Scan for the cell matching the given text and deliver its (X, Y) coordinate at center. 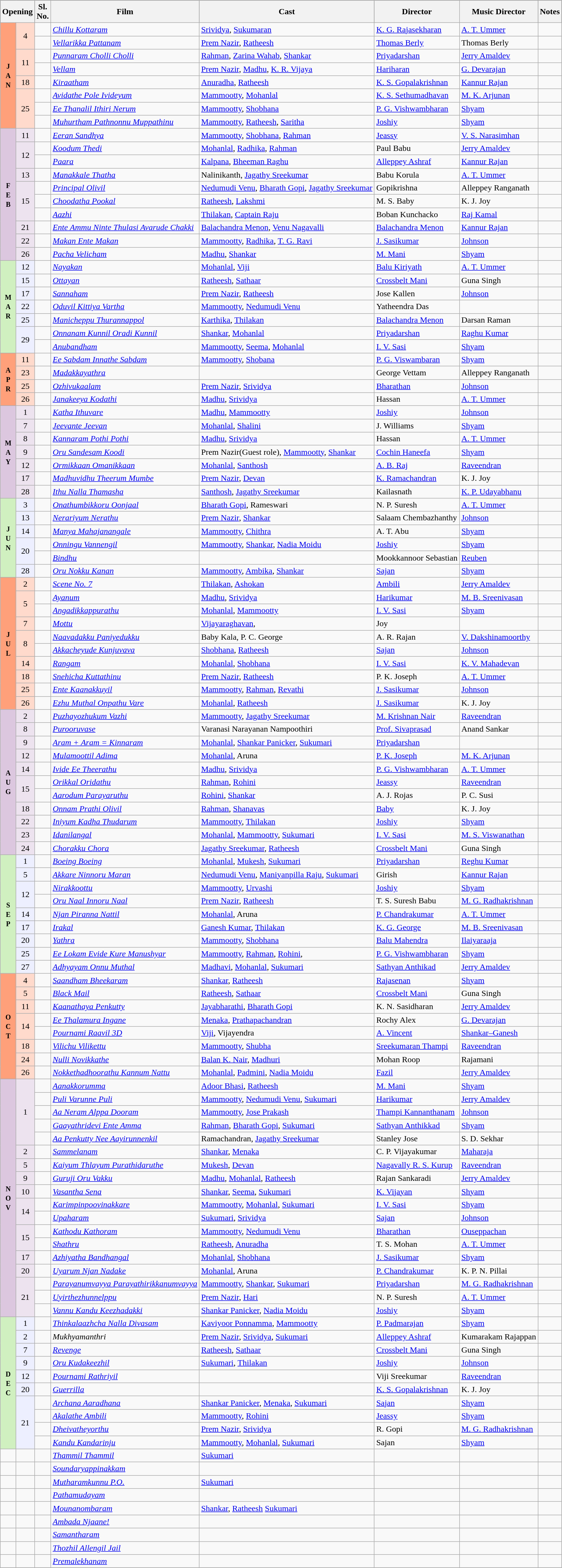
Rahman, Zarina Wahab, Shankar (287, 56)
Thammil Thammil (125, 1456)
Mammootty, Shankar, Sukumari (287, 1284)
Punnaram Cholli Cholli (125, 56)
Ente Ammu Ninte Thulasi Avarude Chakki (125, 228)
Raghu Kumar (498, 333)
Rajan Sankaradi (417, 1178)
Kaiyum Thlayum Purathidaruthe (125, 1165)
Balu Kiriyath (417, 267)
V. S. Narasimhan (498, 135)
Mammootty, Jose Prakash (287, 1112)
Shankar, Ratheesh Sukumari (287, 1508)
Vellarikka Pattanam (125, 43)
Kaviyoor Ponnamma, Mammootty (287, 1323)
Thinkalaazhcha Nalla Divasam (125, 1323)
Thampi Kannanthanam (417, 1112)
Vellam (125, 69)
Varanasi Narayanan Nampoothiri (287, 729)
Aa Neram Alppa Dooram (125, 1112)
Sathyan Anthikkad (417, 1125)
K. G. Rajasekharan (417, 29)
Kumarakam Rajappan (498, 1337)
Mammootty, Seema, Mohanlal (287, 346)
Mookkannoor Sebastian (417, 557)
Bharath Gopi, Rameswari (287, 505)
Mammootty, Rahman, Rohini, (287, 954)
Madhuvidhu Theerum Mumbe (125, 478)
Azhiyatha Bandhangal (125, 1258)
JAN (8, 76)
Boban Kunchacko (417, 214)
Mohanlal, Ratheesh (287, 703)
Cast (287, 12)
Kannaram Pothi Pothi (125, 439)
Rahman, Bharath Gopi, Sukumari (287, 1125)
Girish (417, 875)
Babu Korula (417, 174)
Kaanathaya Penkutty (125, 1006)
Ormikkaan Omanikkaan (125, 465)
A. Vincent (417, 1033)
Gopikrishna (417, 188)
Jayabharathi, Bharath Gopi (287, 1006)
Premalekhanam (125, 1561)
Prof. Sivaprasad (417, 729)
Kathodu Kathoram (125, 1231)
Nayakan (125, 267)
Rahman, Shanavas (287, 809)
Darsan Raman (498, 320)
Mohanlal, Shalini (287, 426)
3 (25, 505)
Mammootty, Urvashi (287, 888)
Rohini, Shankar (287, 795)
Baby (417, 809)
Manakkale Thatha (125, 174)
Revenge (125, 1350)
Mohanlal, Padmini, Nadia Moidu (287, 1073)
Oduvil Kittiya Vartha (125, 307)
Ithu Nalla Thamasha (125, 492)
SEP (8, 914)
Yatheendra Das (417, 307)
Bindhu (125, 557)
Vijayaraghavan, (287, 624)
Koodum Thedi (125, 148)
Hariharan (417, 69)
Stanley Jose (417, 1139)
Shobhana, Ratheesh (287, 650)
Raj Kamal (498, 214)
Prem Nazir, Hari (287, 1297)
Karthika, Thilakan (287, 320)
Pathamudayam (125, 1495)
Mohan Roop (417, 1059)
Aarodum Parayaruthu (125, 795)
Archana Aaradhana (125, 1403)
Cochin Haneefa (417, 452)
Nedumudi Venu, Maniyanpilla Raju, Sukumari (287, 875)
Black Mail (125, 993)
Oru Nokku Kanan (125, 571)
Njan Piranna Nattil (125, 914)
Scene No. 7 (125, 584)
Upaharam (125, 1218)
Paul Babu (417, 148)
Oru Sandesam Koodi (125, 452)
Shankar Panicker, Nadia Moidu (287, 1310)
Ambili (417, 584)
Orikkal Oridathu (125, 782)
Mukhyamanthri (125, 1337)
Angadikkappurathu (125, 611)
Mammootty, Mohanlal (287, 95)
MAR (8, 307)
Boeing Boeing (125, 861)
Mammootty, Ratheesh, Saritha (287, 122)
Rajamani (498, 1059)
P. Padmarajan (417, 1323)
A. J. Rojas (417, 795)
Soundaryappinakkam (125, 1469)
Ramachandran, Jagathy Sreekumar (287, 1139)
Mohanlal, Santhosh (287, 465)
Shathru (125, 1244)
Sl.No. (43, 12)
Chorakku Chora (125, 848)
Onningu Vannengil (125, 544)
Oru Kudakeezhil (125, 1363)
Mammootty, Radhika, T. G. Ravi (287, 241)
Balachandra Menon, Venu Nagavalli (287, 228)
Viji Sreekumar (417, 1376)
Pacha Velicham (125, 254)
Anuradha, Ratheesh (287, 82)
Gaayathridevi Ente Amma (125, 1125)
Iniyum Kadha Thudarum (125, 822)
Aram + Aram = Kinnaram (125, 742)
Madhavi, Mohanlal, Sukumari (287, 967)
Mukesh, Devan (287, 1165)
Rangam (125, 663)
Vannu Kandu Keezhadakki (125, 1310)
Saandham Bheekaram (125, 980)
Nirakkoottu (125, 888)
Akkare Ninnoru Maran (125, 875)
Aa Penkutty Nee Aayirunnenkil (125, 1139)
JUN (8, 538)
Nagavally R. S. Kurup (417, 1165)
Rajasenan (417, 980)
Ayanum (125, 597)
Mohanlal, Radhika, Rahman (287, 148)
Ee Lokam Evide Kure Manushyar (125, 954)
Ente Kaanakkuyil (125, 690)
P. G. Viswambaran (417, 359)
Maharaja (498, 1152)
Puli Varunne Puli (125, 1099)
Salaam Chembazhanthy (417, 518)
Ottayan (125, 280)
Ratheesh, Anuradha (287, 1244)
K. Ramachandran (417, 478)
Ilaiyaraaja (498, 940)
Shankar, Seema, Sukumari (287, 1191)
Viji, Vijayendra (287, 1033)
Jeevante Jeevan (125, 426)
Vasantha Sena (125, 1191)
Shankar, Mohanlal (287, 333)
Sannaham (125, 293)
Janakeeya Kodathi (125, 399)
Samantharam (125, 1535)
Sukumari, Srividya (287, 1218)
Notes (550, 12)
Thilakan, Ashokan (287, 584)
A. R. Rajan (417, 637)
Karimpinpoovinakkare (125, 1204)
Mammootty, Nedumudi Venu, Sukumari (287, 1099)
Akkacheyude Kunjuvava (125, 650)
Nedumudi Venu, Bharath Gopi, Jagathy Sreekumar (287, 188)
Makan Ente Makan (125, 241)
Chillu Kottaram (125, 29)
Parayanumvayya Parayathirikkanumvayya (125, 1284)
Oru Naal Innoru Naal (125, 901)
APR (8, 379)
Prem Nazir, Devan (287, 478)
Avidathe Pole Ivideyum (125, 95)
Snehicha Kuttathinu (125, 676)
Thozhil Allengil Jail (125, 1548)
Mohanlal, Viji (287, 267)
Pournami Raavil 3D (125, 1033)
Mulamoottil Adima (125, 756)
Mohanlal, Mukesh, Sukumari (287, 861)
Akalathe Ambili (125, 1416)
Balan K. Nair, Madhuri (287, 1059)
Ratheesh, Lakshmi (287, 201)
Ee Sabdam Innathe Sabdam (125, 359)
10 (25, 1191)
Mammootty, Chithra (287, 531)
Mounanombaram (125, 1508)
Mammootty, Ambika, Shankar (287, 571)
Mammootty, Shobhana, Rahman (287, 135)
C. P. Vijayakumar (417, 1152)
Guerrilla (125, 1389)
Mammootty, Rahman, Revathi (287, 690)
Puzhayozhukum Vazhi (125, 716)
Madakkayathra (125, 373)
JUL (8, 643)
Kailasnath (417, 492)
Ambada Njaane! (125, 1522)
Sreekumaran Thampi (417, 1046)
Ganesh Kumar, Thilakan (287, 927)
Manya Mahajanangale (125, 531)
Prem Nazir, Madhu, K. R. Vijaya (287, 69)
Aazhi (125, 214)
Uyarum Njan Nadake (125, 1271)
A. B. Raj (417, 465)
K. P. Udayabhanu (498, 492)
Mohanlal, Mammootty (287, 611)
Shankar–Ganesh (498, 1033)
Eeran Sandhya (125, 135)
Ee Thalamura Ingane (125, 1020)
A. T. Abu (417, 531)
OCT (8, 1026)
Thilakan, Captain Raju (287, 214)
Sathyan Anthikad (417, 967)
M. S. Viswanathan (498, 835)
Ivide Ee Theerathu (125, 769)
Shankar, Ratheesh (287, 980)
Nerariyum Nerathu (125, 518)
Director (417, 12)
T. S. Suresh Babu (417, 901)
Prem Nazir, Srividya, Sukumari (287, 1337)
DEC (8, 1383)
Katha Ithuvare (125, 412)
Sukumari, Thilakan (287, 1363)
Madhu, Mohanlal, Ratheesh (287, 1178)
Prem Nazir, Shankar (287, 518)
Paara (125, 161)
K. Vijayan (417, 1191)
Mohanlal, Shankar Panicker, Sukumari (287, 742)
29 (25, 340)
Film (125, 12)
Fazil (417, 1073)
Balu Mahendra (417, 940)
Vilichu Vilikettu (125, 1046)
Mammootty, Thilakan (287, 822)
K. S. Sethumadhavan (417, 95)
P. C. Susi (498, 795)
Sammelanam (125, 1152)
Adoor Bhasi, Ratheesh (287, 1086)
Yathra (125, 940)
Purooruvase (125, 729)
Dheivatheyorthu (125, 1429)
Choodatha Pookal (125, 201)
Onnanam Kunnil Oradi Kunnil (125, 333)
Joy (417, 624)
Ouseppachan (498, 1231)
Onathumbikkoru Oonjaal (125, 505)
M. S. Baby (417, 201)
Anand Sankar (498, 729)
AUG (8, 782)
Nulli Novikkathe (125, 1059)
Idanilangal (125, 835)
T. S. Mohan (417, 1244)
Madhu, Shankar (287, 254)
Mottu (125, 624)
Mammootty, Shubha (287, 1046)
K. N. Sasidharan (417, 1006)
MAY (8, 452)
Manicheppu Thurannappol (125, 320)
Nokkethadhoorathu Kannum Nattu (125, 1073)
Mohanlal, Mammootty, Sukumari (287, 835)
Baby Kala, P. C. George (287, 637)
K. V. Mahadevan (498, 663)
Adhyayam Onnu Muthal (125, 967)
Ezhu Muthal Onpathu Vare (125, 703)
R. Gopi (417, 1429)
S. D. Sekhar (498, 1139)
Guruji Oru Vakku (125, 1178)
Ee Thanalil Ithiri Nerum (125, 109)
Anubandham (125, 346)
George Vettam (417, 373)
Aanakkorumma (125, 1086)
J. Williams (417, 426)
K. G. George (417, 927)
Shankar, Menaka (287, 1152)
Music Director (498, 12)
Mammootty, Rohini (287, 1416)
27 (25, 967)
Mammootty, Jagathy Sreekumar (287, 716)
Kandu Kandarinju (125, 1442)
Naavadakku Paniyedukku (125, 637)
Shankar Panicker, Menaka, Sukumari (287, 1403)
Pournami Rathriyil (125, 1376)
Irakal (125, 927)
V. Dakshinamoorthy (498, 637)
Onnam Prathi Olivil (125, 809)
Uyirthezhunnelppu (125, 1297)
Santhosh, Jagathy Sreekumar (287, 492)
Rochy Alex (417, 1020)
K. P. N. Pillai (498, 1271)
M. Krishnan Nair (417, 716)
Ozhivukaalam (125, 386)
Kalpana, Bheeman Raghu (287, 161)
Jagathy Sreekumar, Ratheesh (287, 848)
Menaka, Prathapachandran (287, 1020)
FEB (8, 194)
Prem Nazir(Guest role), Mammootty, Shankar (287, 452)
Muhurtham Pathnonnu Muppathinu (125, 122)
Reghu Kumar (498, 861)
Kiraatham (125, 82)
Mutharamkunnu P.O. (125, 1482)
Mammootty, Shankar, Nadia Moidu (287, 544)
Opening (17, 12)
NOV (8, 1198)
Mammootty, Shobana (287, 359)
Nalinikanth, Jagathy Sreekumar (287, 174)
Madhu, Mammootty (287, 412)
Jose Kallen (417, 293)
Principal Olivil (125, 188)
Srividya, Sukumaran (287, 29)
Reuben (498, 557)
Rahman, Rohini (287, 782)
